Extract the (x, y) coordinate from the center of the cell holding the provided text.  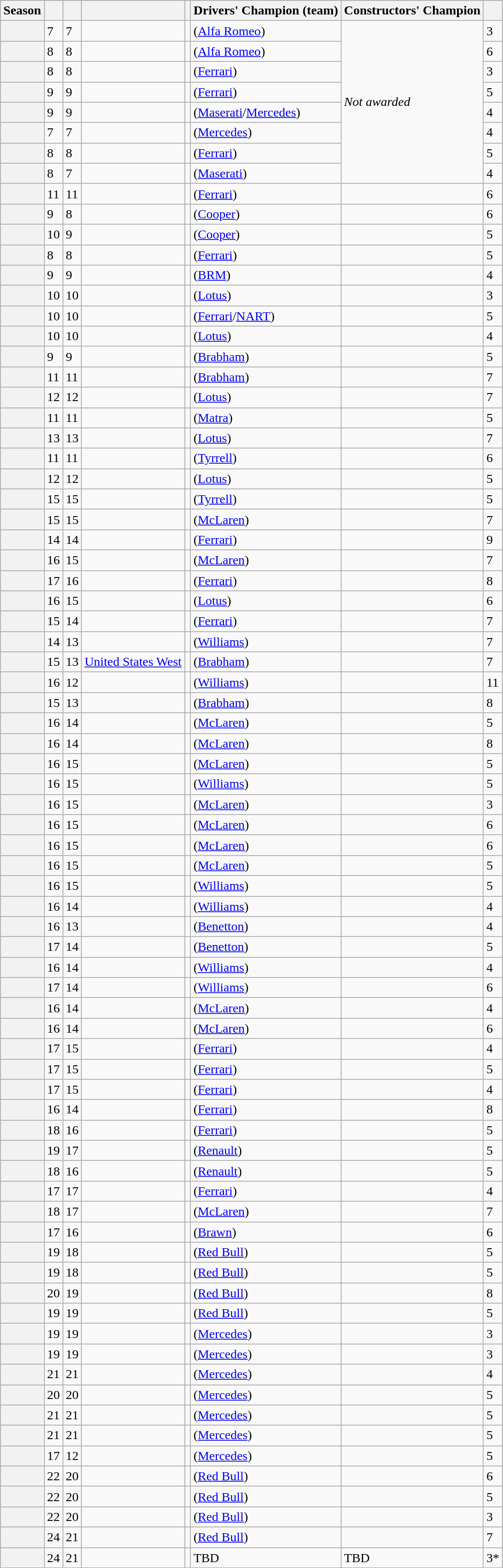
Drivers' Champion (team) (266, 11)
(Brawn) (266, 1232)
(Maserati/Mercedes) (266, 112)
Not awarded (412, 102)
(Matra) (266, 418)
(BRM) (266, 275)
Constructors' Champion (412, 11)
(Ferrari/NART) (266, 316)
(Maserati) (266, 173)
United States West (134, 662)
3* (493, 1558)
Season (22, 11)
